Find where the given text appears and provide that cell's center as [x, y] coordinate. 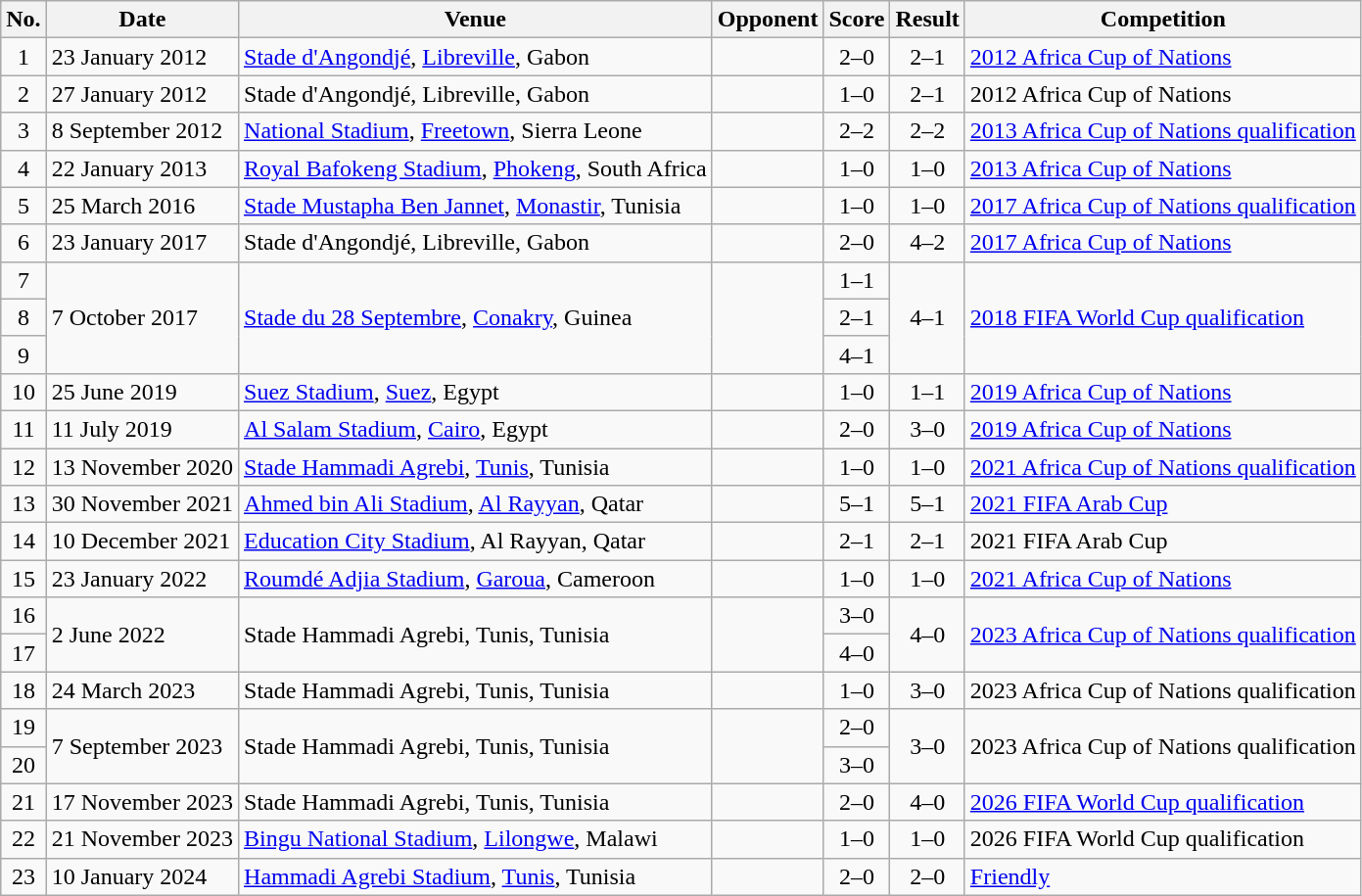
Ahmed bin Ali Stadium, Al Rayyan, Qatar [476, 504]
10 December 2021 [142, 542]
2017 Africa Cup of Nations qualification [1163, 206]
21 [23, 802]
22 January 2013 [142, 168]
2 June 2022 [142, 635]
Education City Stadium, Al Rayyan, Qatar [476, 542]
2018 FIFA World Cup qualification [1163, 317]
Friendly [1163, 876]
9 [23, 354]
Venue [476, 20]
2017 Africa Cup of Nations [1163, 243]
Bingu National Stadium, Lilongwe, Malawi [476, 839]
23 January 2022 [142, 579]
Competition [1163, 20]
15 [23, 579]
20 [23, 765]
4 [23, 168]
11 July 2019 [142, 429]
11 [23, 429]
4–2 [927, 243]
2021 Africa Cup of Nations qualification [1163, 467]
2021 Africa Cup of Nations [1163, 579]
8 [23, 317]
7 September 2023 [142, 746]
25 March 2016 [142, 206]
National Stadium, Freetown, Sierra Leone [476, 131]
Suez Stadium, Suez, Egypt [476, 392]
5 [23, 206]
19 [23, 728]
2013 Africa Cup of Nations [1163, 168]
3 [23, 131]
14 [23, 542]
8 September 2012 [142, 131]
30 November 2021 [142, 504]
Stade Mustapha Ben Jannet, Monastir, Tunisia [476, 206]
2013 Africa Cup of Nations qualification [1163, 131]
23 January 2017 [142, 243]
10 [23, 392]
Score [857, 20]
13 [23, 504]
Hammadi Agrebi Stadium, Tunis, Tunisia [476, 876]
Opponent [768, 20]
Date [142, 20]
12 [23, 467]
2 [23, 94]
25 June 2019 [142, 392]
Result [927, 20]
13 November 2020 [142, 467]
6 [23, 243]
7 October 2017 [142, 317]
23 January 2012 [142, 57]
17 November 2023 [142, 802]
1 [23, 57]
22 [23, 839]
17 [23, 653]
16 [23, 616]
23 [23, 876]
21 November 2023 [142, 839]
10 January 2024 [142, 876]
27 January 2012 [142, 94]
18 [23, 690]
7 [23, 280]
Roumdé Adjia Stadium, Garoua, Cameroon [476, 579]
Royal Bafokeng Stadium, Phokeng, South Africa [476, 168]
No. [23, 20]
Stade du 28 Septembre, Conakry, Guinea [476, 317]
24 March 2023 [142, 690]
Al Salam Stadium, Cairo, Egypt [476, 429]
